Capture the cell that displays the provided text and extract its (x, y) central coordinate. 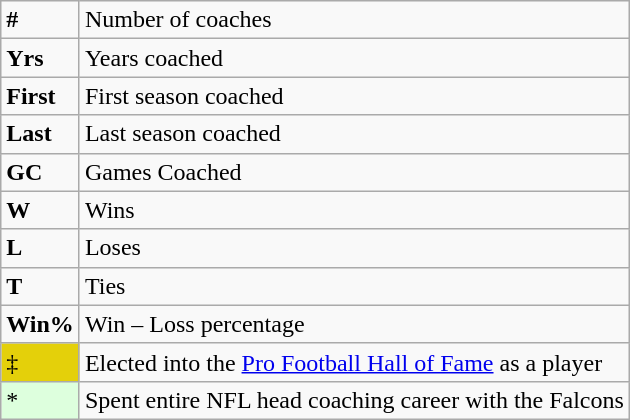
Ties (354, 286)
Last (40, 134)
# (40, 20)
Loses (354, 248)
Spent entire NFL head coaching career with the Falcons (354, 400)
T (40, 286)
‡ (40, 362)
L (40, 248)
Last season coached (354, 134)
Games Coached (354, 172)
Years coached (354, 58)
* (40, 400)
GC (40, 172)
Win – Loss percentage (354, 324)
First season coached (354, 96)
Wins (354, 210)
Yrs (40, 58)
Win% (40, 324)
Number of coaches (354, 20)
First (40, 96)
Elected into the Pro Football Hall of Fame as a player (354, 362)
W (40, 210)
